Search for the cell housing the specified text and yield its (X, Y) center coordinate. 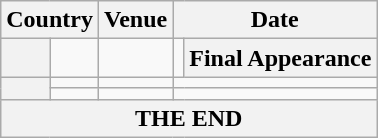
Date (275, 20)
Country (50, 20)
Venue (135, 20)
Final Appearance (280, 58)
THE END (189, 118)
